Scan for the cell matching the given text and deliver its [x, y] coordinate at center. 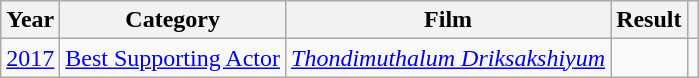
Category [173, 20]
Best Supporting Actor [173, 58]
Thondimuthalum Driksakshiyum [448, 58]
Year [30, 20]
2017 [30, 58]
Film [448, 20]
Result [649, 20]
